Identify which cell holds the provided text, then report its (X, Y) central coordinate. 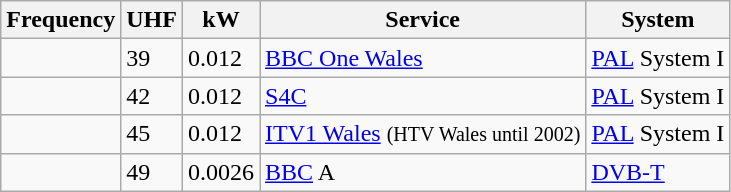
42 (152, 96)
39 (152, 58)
UHF (152, 20)
Frequency (61, 20)
BBC One Wales (423, 58)
0.0026 (220, 172)
System (658, 20)
DVB-T (658, 172)
ITV1 Wales (HTV Wales until 2002) (423, 134)
kW (220, 20)
S4C (423, 96)
49 (152, 172)
45 (152, 134)
Service (423, 20)
BBC A (423, 172)
